Locate the cell with the specified text and output its [X, Y] center coordinate. 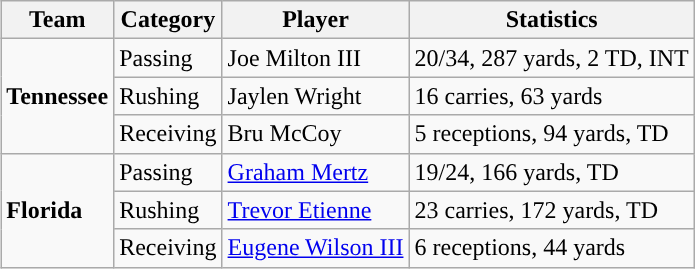
23 carries, 172 yards, TD [552, 210]
Joe Milton III [316, 58]
5 receptions, 94 yards, TD [552, 134]
Category [168, 20]
Team [58, 20]
16 carries, 63 yards [552, 96]
20/34, 287 yards, 2 TD, INT [552, 58]
Eugene Wilson III [316, 248]
Graham Mertz [316, 172]
19/24, 166 yards, TD [552, 172]
6 receptions, 44 yards [552, 248]
Bru McCoy [316, 134]
Player [316, 20]
Florida [58, 210]
Jaylen Wright [316, 96]
Statistics [552, 20]
Tennessee [58, 96]
Trevor Etienne [316, 210]
